Provide the (x, y) coordinate of the cell's center where the given text is located.  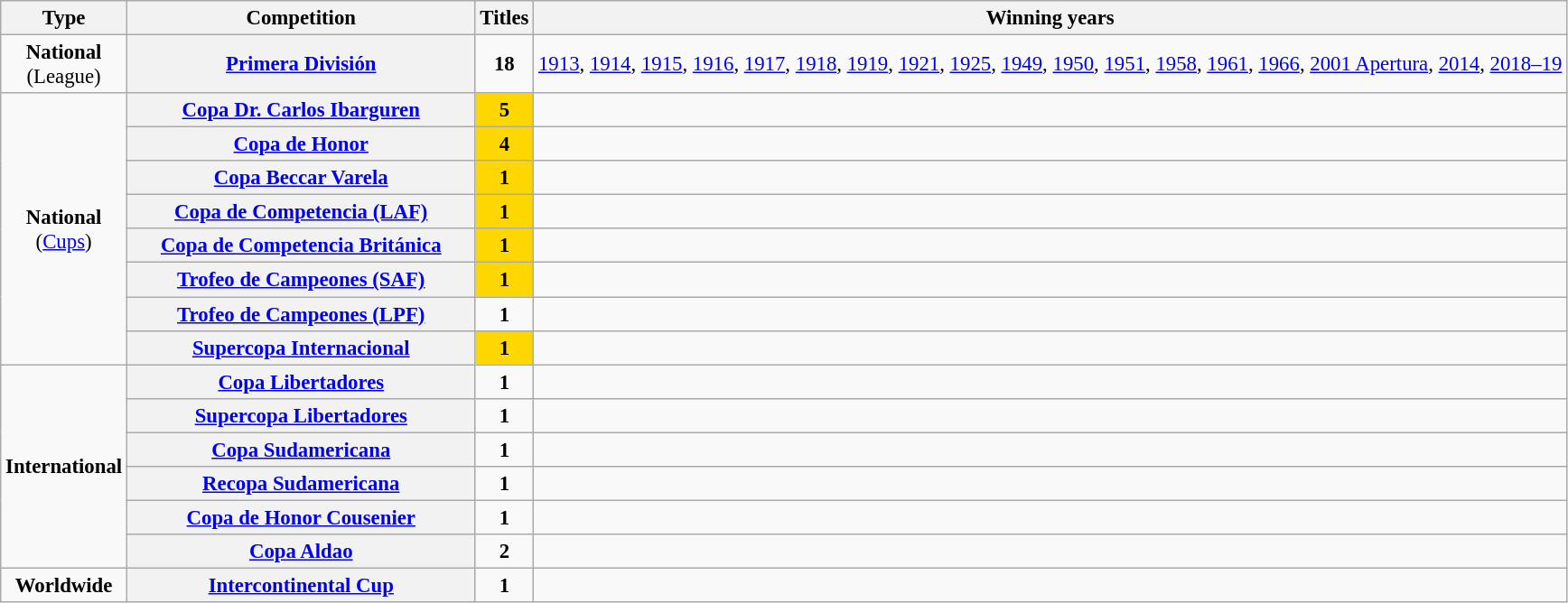
Copa Sudamericana (301, 450)
International (64, 467)
Copa Beccar Varela (301, 178)
Copa Dr. Carlos Ibarguren (301, 110)
Winning years (1050, 18)
Worldwide (64, 585)
Supercopa Internacional (301, 348)
Copa de Honor Cousenier (301, 517)
Trofeo de Campeones (LPF) (301, 314)
Trofeo de Campeones (SAF) (301, 280)
National(Cups) (64, 229)
Copa Libertadores (301, 382)
Titles (504, 18)
Recopa Sudamericana (301, 484)
Supercopa Libertadores (301, 415)
Copa Aldao (301, 552)
1913, 1914, 1915, 1916, 1917, 1918, 1919, 1921, 1925, 1949, 1950, 1951, 1958, 1961, 1966, 2001 Apertura, 2014, 2018–19 (1050, 65)
Type (64, 18)
Competition (301, 18)
Copa de Competencia (LAF) (301, 212)
2 (504, 552)
5 (504, 110)
Primera División (301, 65)
Copa de Competencia Británica (301, 246)
18 (504, 65)
4 (504, 144)
Intercontinental Cup (301, 585)
National(League) (64, 65)
Copa de Honor (301, 144)
